Detect which cell encompasses the target text, then output its [X, Y] center coordinate. 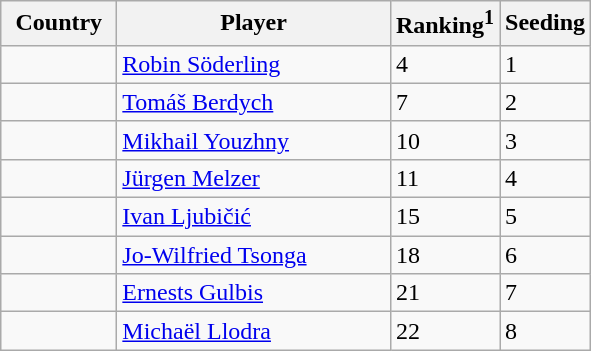
21 [444, 293]
6 [546, 255]
Jo-Wilfried Tsonga [254, 255]
Michaël Llodra [254, 331]
Country [59, 24]
3 [546, 140]
Seeding [546, 24]
10 [444, 140]
15 [444, 217]
2 [546, 102]
Mikhail Youzhny [254, 140]
Tomáš Berdych [254, 102]
Ivan Ljubičić [254, 217]
Robin Söderling [254, 64]
22 [444, 331]
8 [546, 331]
Player [254, 24]
Ranking1 [444, 24]
Ernests Gulbis [254, 293]
Jürgen Melzer [254, 178]
18 [444, 255]
1 [546, 64]
11 [444, 178]
5 [546, 217]
